Output the [X, Y] coordinate of the center of the cell containing the given text.  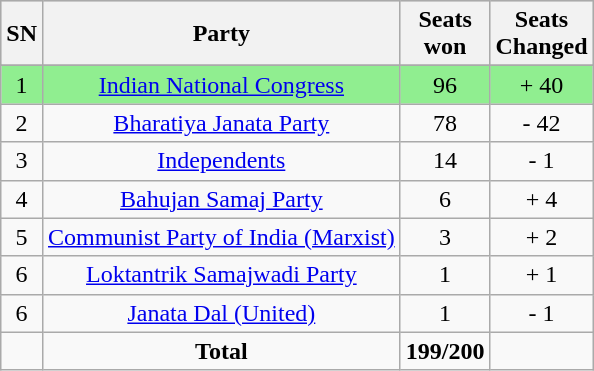
199/200 [445, 351]
Indian National Congress [221, 85]
+ 4 [542, 199]
Janata Dal (United) [221, 313]
Bharatiya Janata Party [221, 123]
Seats Changed [542, 34]
Loktantrik Samajwadi Party [221, 275]
4 [22, 199]
96 [445, 85]
+ 40 [542, 85]
Seatswon [445, 34]
Bahujan Samaj Party [221, 199]
Independents [221, 161]
Party [221, 34]
+ 1 [542, 275]
Total [221, 351]
Communist Party of India (Marxist) [221, 237]
+ 2 [542, 237]
- 42 [542, 123]
5 [22, 237]
78 [445, 123]
2 [22, 123]
14 [445, 161]
SN [22, 34]
